Find where the given text appears and provide that cell's center as (X, Y) coordinate. 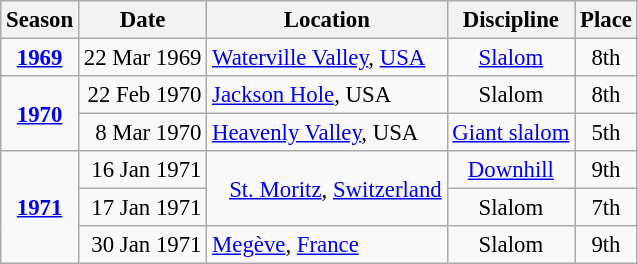
Jackson Hole, USA (327, 95)
Downhill (511, 170)
7th (606, 208)
Megève, France (327, 245)
Date (142, 20)
Waterville Valley, USA (327, 58)
Giant slalom (511, 133)
Season (40, 20)
5th (606, 133)
8 Mar 1970 (142, 133)
22 Feb 1970 (142, 95)
Heavenly Valley, USA (327, 133)
16 Jan 1971 (142, 170)
1970 (40, 114)
Place (606, 20)
17 Jan 1971 (142, 208)
22 Mar 1969 (142, 58)
1971 (40, 208)
Location (327, 20)
30 Jan 1971 (142, 245)
St. Moritz, Switzerland (327, 188)
1969 (40, 58)
Discipline (511, 20)
